Search for the cell housing the specified text and yield its (X, Y) center coordinate. 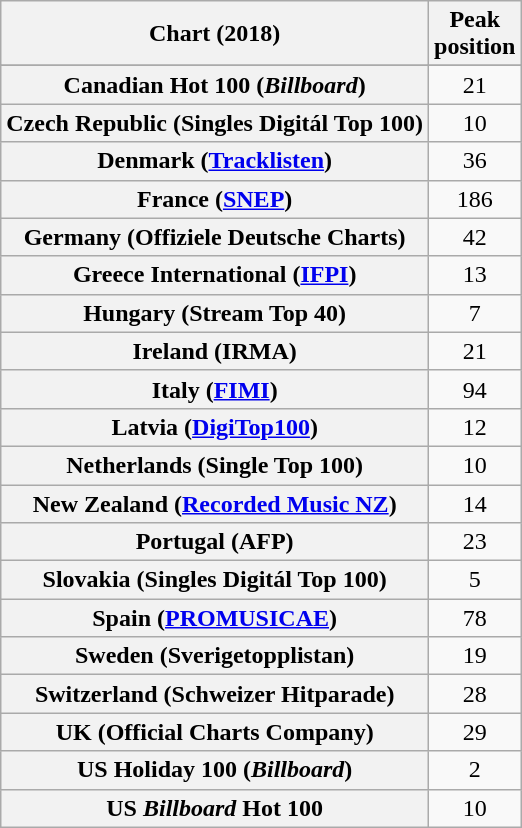
Ireland (IRMA) (215, 351)
UK (Official Charts Company) (215, 732)
94 (475, 389)
US Billboard Hot 100 (215, 808)
36 (475, 161)
France (SNEP) (215, 199)
13 (475, 275)
Slovakia (Singles Digitál Top 100) (215, 580)
Chart (2018) (215, 34)
Czech Republic (Singles Digitál Top 100) (215, 123)
Italy (FIMI) (215, 389)
Greece International (IFPI) (215, 275)
Netherlands (Single Top 100) (215, 465)
Portugal (AFP) (215, 542)
5 (475, 580)
78 (475, 618)
186 (475, 199)
12 (475, 427)
Peakposition (475, 34)
23 (475, 542)
Canadian Hot 100 (Billboard) (215, 85)
US Holiday 100 (Billboard) (215, 770)
29 (475, 732)
42 (475, 237)
14 (475, 503)
Hungary (Stream Top 40) (215, 313)
Switzerland (Schweizer Hitparade) (215, 694)
Latvia (DigiTop100) (215, 427)
Denmark (Tracklisten) (215, 161)
2 (475, 770)
New Zealand (Recorded Music NZ) (215, 503)
28 (475, 694)
Sweden (Sverigetopplistan) (215, 656)
Germany (Offiziele Deutsche Charts) (215, 237)
Spain (PROMUSICAE) (215, 618)
19 (475, 656)
7 (475, 313)
